For the text-containing cell, return its midpoint in (X, Y) coordinate format. 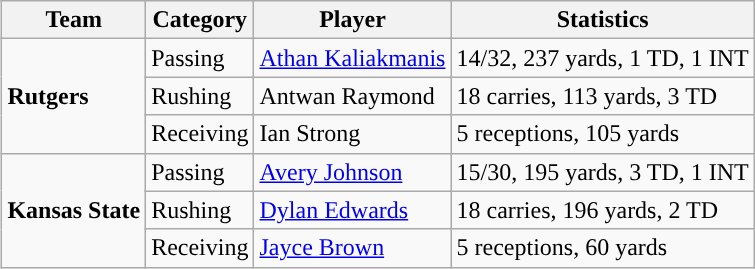
Kansas State (74, 210)
Avery Johnson (352, 172)
Statistics (602, 20)
18 carries, 196 yards, 2 TD (602, 210)
Team (74, 20)
5 receptions, 60 yards (602, 248)
15/30, 195 yards, 3 TD, 1 INT (602, 172)
Category (200, 20)
Ian Strong (352, 134)
Antwan Raymond (352, 96)
Rutgers (74, 96)
Jayce Brown (352, 248)
14/32, 237 yards, 1 TD, 1 INT (602, 58)
Dylan Edwards (352, 210)
Player (352, 20)
Athan Kaliakmanis (352, 58)
5 receptions, 105 yards (602, 134)
18 carries, 113 yards, 3 TD (602, 96)
